Output the (x, y) coordinate of the center of the cell containing the given text.  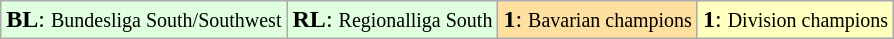
1: Bavarian champions (598, 20)
BL: Bundesliga South/Southwest (144, 20)
1: Division champions (795, 20)
RL: Regionalliga South (392, 20)
